Determine the (X, Y) coordinate at the center of the cell enclosing the given text.  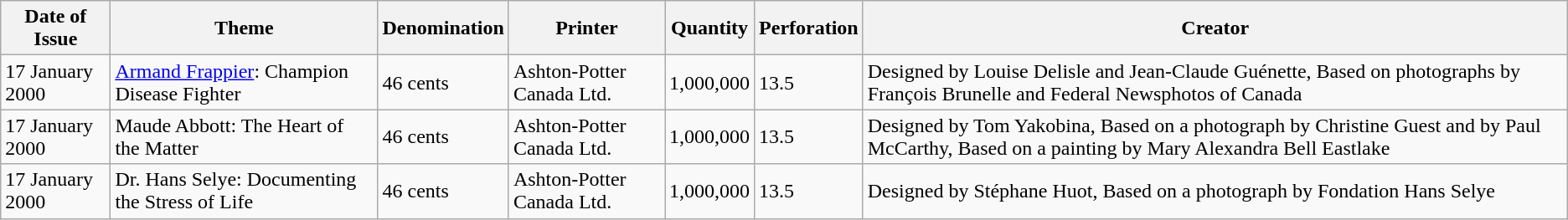
Designed by Stéphane Huot, Based on a photograph by Fondation Hans Selye (1215, 191)
Denomination (443, 28)
Maude Abbott: The Heart of the Matter (245, 137)
Perforation (809, 28)
Dr. Hans Selye: Documenting the Stress of Life (245, 191)
Designed by Louise Delisle and Jean-Claude Guénette, Based on photographs by François Brunelle and Federal Newsphotos of Canada (1215, 82)
Creator (1215, 28)
Quantity (710, 28)
Armand Frappier: Champion Disease Fighter (245, 82)
Theme (245, 28)
Date of Issue (55, 28)
Printer (586, 28)
Designed by Tom Yakobina, Based on a photograph by Christine Guest and by Paul McCarthy, Based on a painting by Mary Alexandra Bell Eastlake (1215, 137)
